Output the (x, y) coordinate of the center of the cell containing the given text.  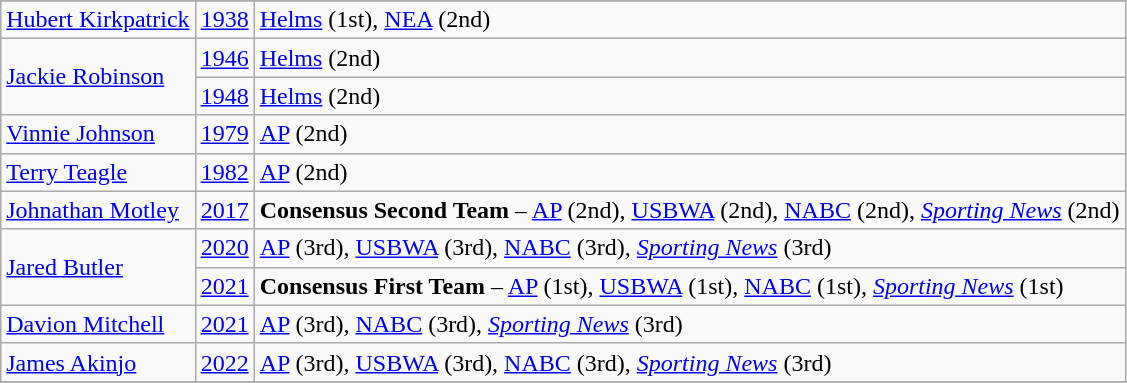
James Akinjo (98, 362)
Hubert Kirkpatrick (98, 20)
Vinnie Johnson (98, 134)
AP (3rd), NABC (3rd), Sporting News (3rd) (690, 324)
Consensus Second Team – AP (2nd), USBWA (2nd), NABC (2nd), Sporting News (2nd) (690, 210)
Johnathan Motley (98, 210)
Davion Mitchell (98, 324)
1948 (224, 96)
Terry Teagle (98, 172)
Jared Butler (98, 267)
1979 (224, 134)
Helms (1st), NEA (2nd) (690, 20)
Jackie Robinson (98, 77)
1938 (224, 20)
2017 (224, 210)
Consensus First Team – AP (1st), USBWA (1st), NABC (1st), Sporting News (1st) (690, 286)
2022 (224, 362)
1946 (224, 58)
1982 (224, 172)
2020 (224, 248)
